Detect which cell encompasses the target text, then output its (X, Y) center coordinate. 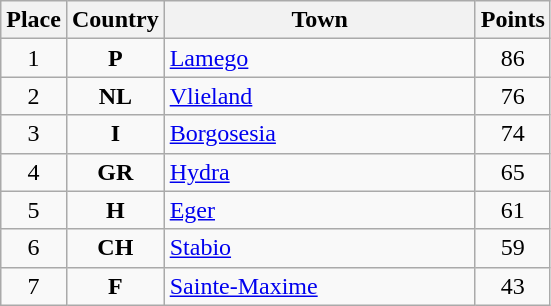
Points (512, 20)
Eger (320, 210)
43 (512, 286)
H (115, 210)
86 (512, 58)
4 (34, 172)
1 (34, 58)
Country (115, 20)
Town (320, 20)
61 (512, 210)
I (115, 134)
6 (34, 248)
Hydra (320, 172)
65 (512, 172)
Borgosesia (320, 134)
3 (34, 134)
F (115, 286)
Place (34, 20)
Lamego (320, 58)
76 (512, 96)
Vlieland (320, 96)
59 (512, 248)
GR (115, 172)
2 (34, 96)
5 (34, 210)
CH (115, 248)
Sainte-Maxime (320, 286)
Stabio (320, 248)
NL (115, 96)
7 (34, 286)
74 (512, 134)
P (115, 58)
